Provide the [x, y] coordinate of the cell's center where the given text is located.  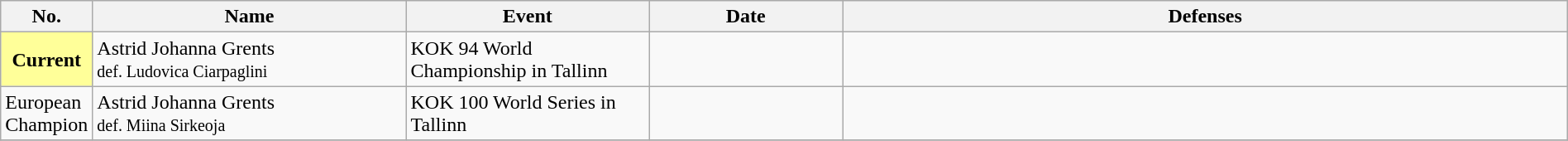
Name [250, 17]
KOK 94 World Championship in Tallinn [528, 60]
European Champion [46, 113]
Astrid Johanna Grents def. Miina Sirkeoja [250, 113]
Defenses [1205, 17]
Event [528, 17]
KOK 100 World Series in Tallinn [528, 113]
Current [46, 60]
Astrid Johanna Grents def. Ludovica Ciarpaglini [250, 60]
No. [46, 17]
Date [745, 17]
